Detect which cell encompasses the target text, then output its [x, y] center coordinate. 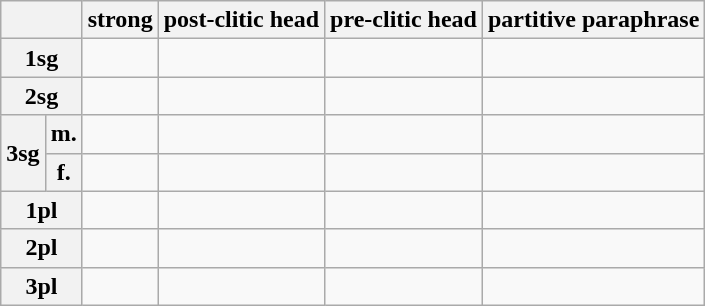
pre-clitic head [404, 20]
strong [120, 20]
2sg [42, 96]
3sg [23, 153]
2pl [42, 248]
1pl [42, 210]
f. [64, 172]
partitive paraphrase [593, 20]
m. [64, 134]
post-clitic head [241, 20]
1sg [42, 58]
3pl [42, 286]
